Determine the (X, Y) coordinate at the center of the cell enclosing the given text.  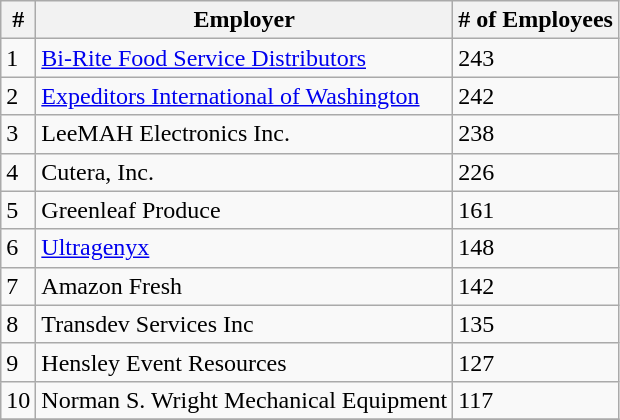
LeeMAH Electronics Inc. (244, 134)
Bi-Rite Food Service Distributors (244, 58)
161 (536, 210)
117 (536, 400)
# (18, 20)
142 (536, 286)
Ultragenyx (244, 248)
# of Employees (536, 20)
6 (18, 248)
Transdev Services Inc (244, 324)
Amazon Fresh (244, 286)
238 (536, 134)
9 (18, 362)
242 (536, 96)
Employer (244, 20)
Norman S. Wright Mechanical Equipment (244, 400)
Cutera, Inc. (244, 172)
8 (18, 324)
1 (18, 58)
Expeditors International of Washington (244, 96)
148 (536, 248)
243 (536, 58)
10 (18, 400)
2 (18, 96)
5 (18, 210)
226 (536, 172)
Hensley Event Resources (244, 362)
3 (18, 134)
Greenleaf Produce (244, 210)
7 (18, 286)
127 (536, 362)
4 (18, 172)
135 (536, 324)
